Output the [x, y] coordinate of the center of the cell containing the given text.  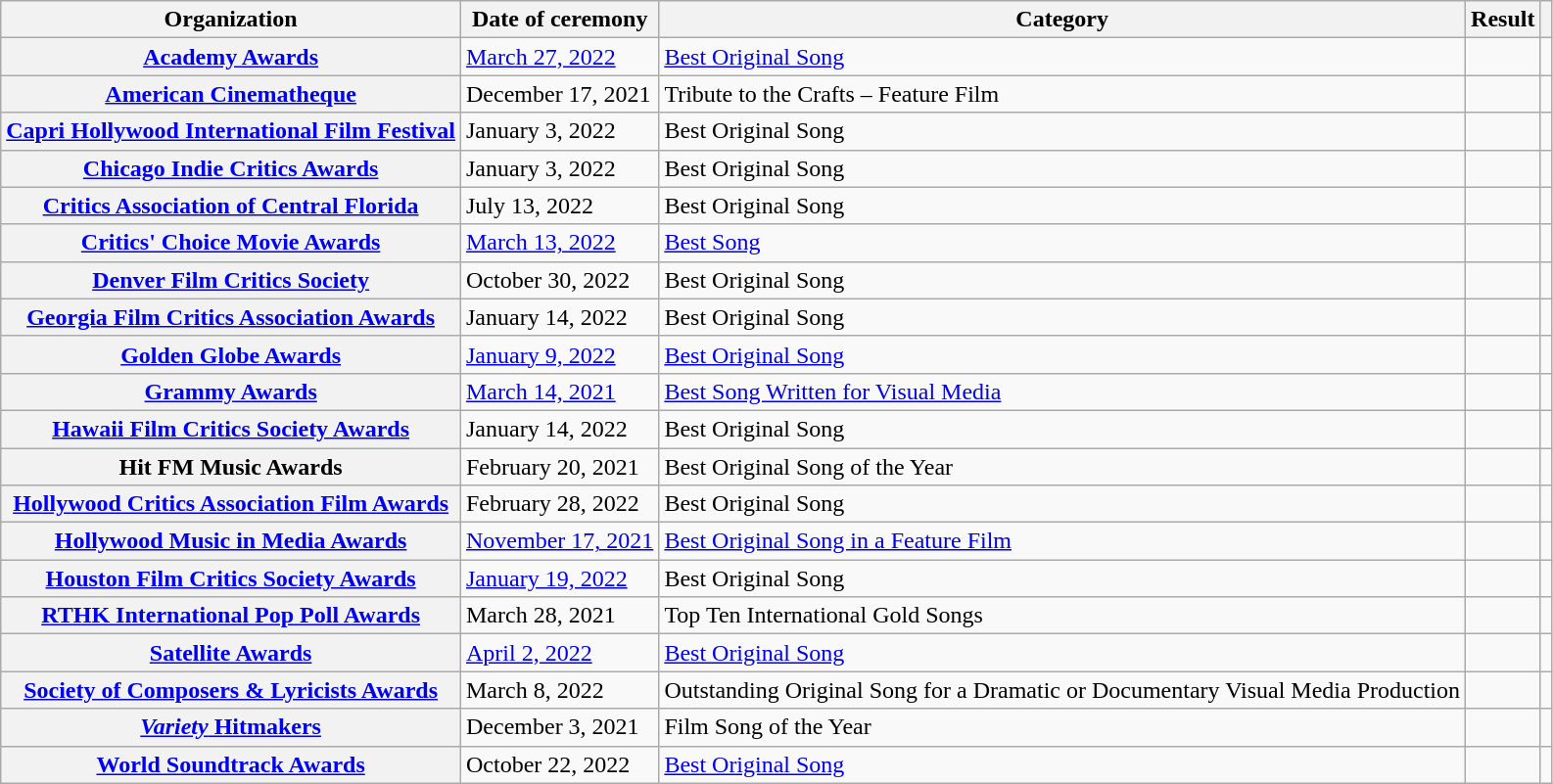
Grammy Awards [231, 392]
Hollywood Music in Media Awards [231, 541]
Film Song of the Year [1062, 727]
March 28, 2021 [559, 616]
December 17, 2021 [559, 94]
Tribute to the Crafts – Feature Film [1062, 94]
Chicago Indie Critics Awards [231, 168]
January 19, 2022 [559, 578]
Denver Film Critics Society [231, 280]
March 13, 2022 [559, 243]
Best Original Song in a Feature Film [1062, 541]
January 9, 2022 [559, 354]
Golden Globe Awards [231, 354]
Top Ten International Gold Songs [1062, 616]
December 3, 2021 [559, 727]
World Soundtrack Awards [231, 764]
Variety Hitmakers [231, 727]
February 28, 2022 [559, 504]
March 8, 2022 [559, 690]
Society of Composers & Lyricists Awards [231, 690]
Academy Awards [231, 57]
RTHK International Pop Poll Awards [231, 616]
March 27, 2022 [559, 57]
April 2, 2022 [559, 653]
American Cinematheque [231, 94]
Houston Film Critics Society Awards [231, 578]
Date of ceremony [559, 20]
Satellite Awards [231, 653]
Critics' Choice Movie Awards [231, 243]
November 17, 2021 [559, 541]
Hit FM Music Awards [231, 467]
Best Original Song of the Year [1062, 467]
Critics Association of Central Florida [231, 206]
July 13, 2022 [559, 206]
Organization [231, 20]
Capri Hollywood International Film Festival [231, 131]
Result [1503, 20]
Hollywood Critics Association Film Awards [231, 504]
Hawaii Film Critics Society Awards [231, 429]
Georgia Film Critics Association Awards [231, 317]
Best Song [1062, 243]
October 30, 2022 [559, 280]
February 20, 2021 [559, 467]
Outstanding Original Song for a Dramatic or Documentary Visual Media Production [1062, 690]
October 22, 2022 [559, 764]
March 14, 2021 [559, 392]
Best Song Written for Visual Media [1062, 392]
Category [1062, 20]
